Search for the cell housing the specified text and yield its (X, Y) center coordinate. 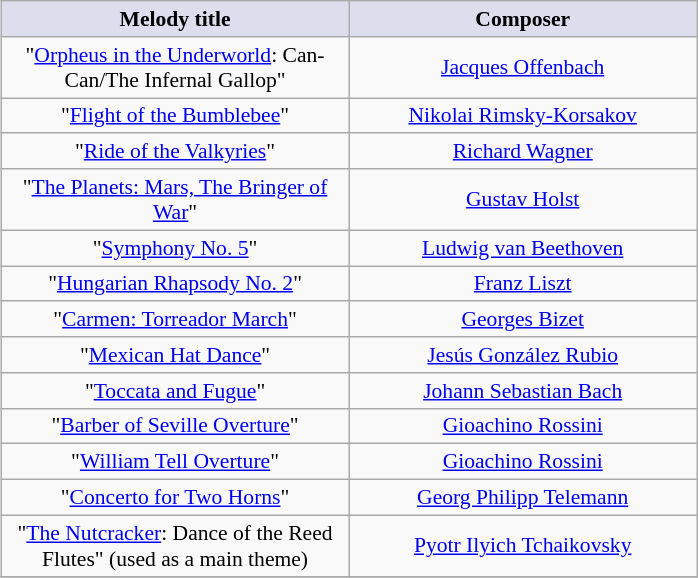
Richard Wagner (523, 151)
"Hungarian Rhapsody No. 2" (175, 284)
Georg Philipp Telemann (523, 497)
"Concerto for Two Horns" (175, 497)
Pyotr Ilyich Tchaikovsky (523, 546)
"Ride of the Valkyries" (175, 151)
"Symphony No. 5" (175, 248)
Franz Liszt (523, 284)
"Toccata and Fugue" (175, 390)
"The Planets: Mars, The Bringer of War" (175, 200)
"Carmen: Torreador March" (175, 319)
Nikolai Rimsky-Korsakov (523, 116)
"Barber of Seville Overture" (175, 426)
Jesús González Rubio (523, 355)
Georges Bizet (523, 319)
Melody title (175, 19)
Ludwig van Beethoven (523, 248)
"Flight of the Bumblebee" (175, 116)
Composer (523, 19)
"Mexican Hat Dance" (175, 355)
Jacques Offenbach (523, 66)
Johann Sebastian Bach (523, 390)
"Orpheus in the Underworld: Can-Can/The Infernal Gallop" (175, 66)
"William Tell Overture" (175, 462)
Gustav Holst (523, 200)
"The Nutcracker: Dance of the Reed Flutes" (used as a main theme) (175, 546)
